Return the [X, Y] coordinate for the center point of the cell that contains the specified text.  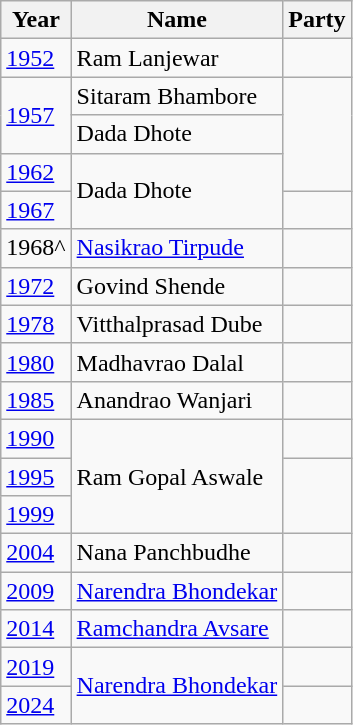
Name [177, 20]
Ram Lanjewar [177, 58]
2009 [36, 591]
Nana Panchbudhe [177, 553]
2024 [36, 705]
Party [317, 20]
1980 [36, 362]
Ram Gopal Aswale [177, 476]
1957 [36, 115]
1952 [36, 58]
1972 [36, 286]
1990 [36, 438]
Vitthalprasad Dube [177, 324]
1968^ [36, 248]
Anandrao Wanjari [177, 400]
1985 [36, 400]
2019 [36, 667]
Madhavrao Dalal [177, 362]
2014 [36, 629]
1978 [36, 324]
Govind Shende [177, 286]
Nasikrao Tirpude [177, 248]
1967 [36, 210]
1962 [36, 172]
Sitaram Bhambore [177, 96]
Year [36, 20]
1999 [36, 515]
2004 [36, 553]
1995 [36, 477]
Ramchandra Avsare [177, 629]
